Detect which cell encompasses the target text, then output its (x, y) center coordinate. 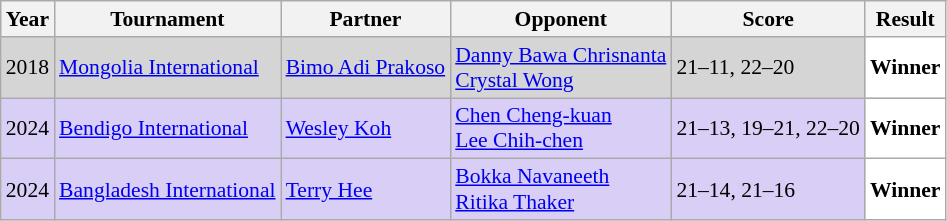
Bangladesh International (168, 190)
Terry Hee (366, 190)
2018 (28, 68)
Opponent (560, 19)
Tournament (168, 19)
Bendigo International (168, 128)
Danny Bawa Chrisnanta Crystal Wong (560, 68)
Mongolia International (168, 68)
Wesley Koh (366, 128)
Partner (366, 19)
Score (768, 19)
21–11, 22–20 (768, 68)
Year (28, 19)
Bimo Adi Prakoso (366, 68)
21–14, 21–16 (768, 190)
Result (906, 19)
Chen Cheng-kuan Lee Chih-chen (560, 128)
21–13, 19–21, 22–20 (768, 128)
Bokka Navaneeth Ritika Thaker (560, 190)
